Find where the given text appears and provide that cell's center as [x, y] coordinate. 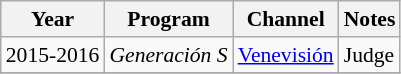
Generación S [168, 55]
Notes [370, 19]
2015-2016 [53, 55]
Channel [286, 19]
Program [168, 19]
Judge [370, 55]
Venevisión [286, 55]
Year [53, 19]
